Scan for the cell matching the given text and deliver its [x, y] coordinate at center. 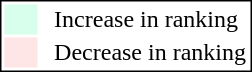
Decrease in ranking [150, 53]
Increase in ranking [150, 19]
